Provide the (X, Y) coordinate of the cell's center where the given text is located.  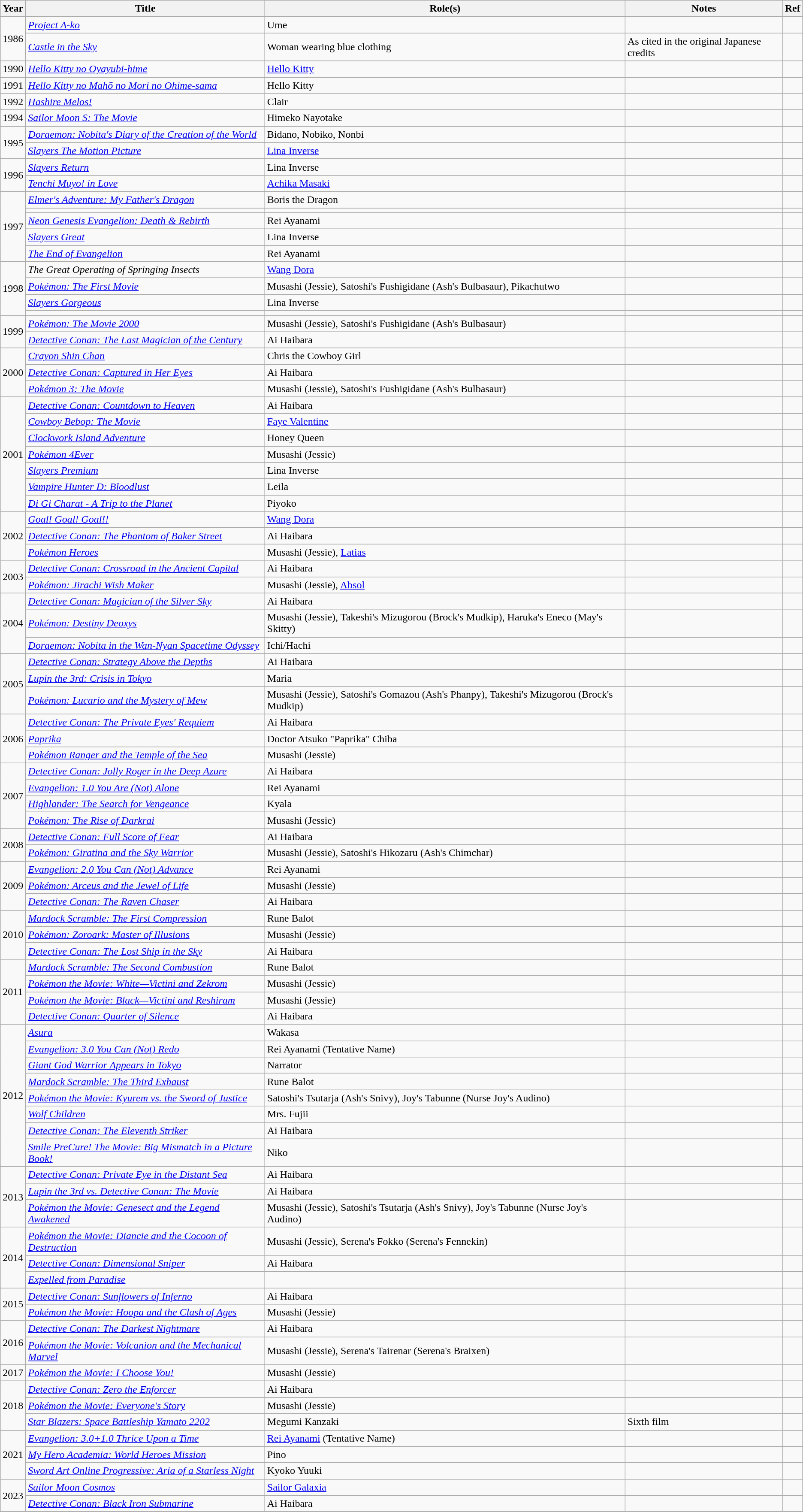
Wakasa (445, 1033)
Pokémon: Arceus and the Jewel of Life (145, 886)
1991 (13, 85)
My Hero Academia: World Heroes Mission (145, 1455)
Musashi (Jessie), Satoshi's Hikozaru (Ash's Chimchar) (445, 853)
Musashi (Jessie), Satoshi's Fushigidane (Ash's Bulbasaur), Pikachutwo (445, 286)
1986 (13, 39)
Mrs. Fujii (445, 1114)
Pokémon the Movie: Volcanion and the Mechanical Marvel (145, 1351)
Honey Queen (445, 438)
Project A-ko (145, 25)
Musashi (Jessie), Satoshi's Tsutarja (Ash's Snivy), Joy's Tabunne (Nurse Joy's Audino) (445, 1213)
Detective Conan: The Raven Chaser (145, 902)
Detective Conan: Zero the Enforcer (145, 1389)
Pokémon the Movie: Diancie and the Cocoon of Destruction (145, 1241)
Title (145, 9)
1995 (13, 142)
Giant God Warrior Appears in Tokyo (145, 1065)
Goal! Goal! Goal!! (145, 520)
Cowboy Bebop: The Movie (145, 421)
Detective Conan: Jolly Roger in the Deep Azure (145, 771)
2023 (13, 1495)
Himeko Nayotake (445, 118)
Pokémon: Destiny Deoxys (145, 623)
Boris the Dragon (445, 200)
Hashire Melos! (145, 102)
Musashi (Jessie), Latias (445, 552)
Pokémon Heroes (145, 552)
Role(s) (445, 9)
Notes (703, 9)
2005 (13, 684)
Pokémon the Movie: Black—Victini and Reshiram (145, 1000)
Doraemon: Nobita in the Wan-Nyan Spacetime Odyssey (145, 645)
2014 (13, 1257)
Doctor Atsuko "Paprika" Chiba (445, 738)
Pokémon the Movie: Hoopa and the Clash of Ages (145, 1312)
Tenchi Muyo! in Love (145, 183)
Detective Conan: Magician of the Silver Sky (145, 601)
Pokémon: Giratina and the Sky Warrior (145, 853)
Detective Conan: The Lost Ship in the Sky (145, 951)
Evangelion: 1.0 You Are (Not) Alone (145, 788)
Musashi (Jessie), Serena's Tairenar (Serena's Braixen) (445, 1351)
Leila (445, 487)
Castle in the Sky (145, 47)
Detective Conan: Countdown to Heaven (145, 405)
Slayers The Motion Picture (145, 151)
Pokémon Ranger and the Temple of the Sea (145, 755)
1992 (13, 102)
Detective Conan: The Phantom of Baker Street (145, 536)
Di Gi Charat - A Trip to the Planet (145, 503)
Musashi (Jessie), Takeshi's Mizugorou (Brock's Mudkip), Haruka's Eneco (May's Skitty) (445, 623)
Detective Conan: Strategy Above the Depths (145, 662)
The Great Operating of Springing Insects (145, 270)
Pokémon the Movie: I Choose You! (145, 1373)
Evangelion: 2.0 You Can (Not) Advance (145, 869)
Paprika (145, 738)
Pokémon the Movie: Everyone's Story (145, 1406)
2006 (13, 738)
Slayers Great (145, 237)
Wolf Children (145, 1114)
Evangelion: 3.0 You Can (Not) Redo (145, 1049)
Sword Art Online Progressive: Aria of a Starless Night (145, 1471)
Clockwork Island Adventure (145, 438)
Slayers Gorgeous (145, 302)
Lupin the 3rd: Crisis in Tokyo (145, 678)
1994 (13, 118)
Mardock Scramble: The First Compression (145, 918)
Woman wearing blue clothing (445, 47)
Chris the Cowboy Girl (445, 356)
Sailor Galaxia (445, 1487)
Smile PreCure! The Movie: Big Mismatch in a Picture Book! (145, 1152)
Detective Conan: The Darkest Nightmare (145, 1329)
Pokémon the Movie: Genesect and the Legend Awakened (145, 1213)
2004 (13, 623)
Hello Kitty no Mahō no Mori no Ohime-sama (145, 85)
Pokémon: Jirachi Wish Maker (145, 585)
Lupin the 3rd vs. Detective Conan: The Movie (145, 1191)
2000 (13, 372)
2007 (13, 796)
Musashi (Jessie), Satoshi's Gomazou (Ash's Phanpy), Takeshi's Mizugorou (Brock's Mudkip) (445, 700)
Pokémon the Movie: White—Victini and Zekrom (145, 983)
Neon Genesis Evangelion: Death & Rebirth (145, 221)
Highlander: The Search for Vengeance (145, 804)
Satoshi's Tsutarja (Ash's Snivy), Joy's Tabunne (Nurse Joy's Audino) (445, 1098)
Ref (793, 9)
2011 (13, 992)
Niko (445, 1152)
Bidano, Nobiko, Nonbi (445, 134)
Detective Conan: Dimensional Sniper (145, 1263)
Mardock Scramble: The Third Exhaust (145, 1082)
2003 (13, 577)
Mardock Scramble: The Second Combustion (145, 967)
Expelled from Paradise (145, 1279)
Detective Conan: Full Score of Fear (145, 837)
Slayers Premium (145, 471)
2018 (13, 1406)
Pokémon the Movie: Kyurem vs. the Sword of Justice (145, 1098)
Kyoko Yuuki (445, 1471)
Year (13, 9)
Elmer's Adventure: My Father's Dragon (145, 200)
Evangelion: 3.0+1.0 Thrice Upon a Time (145, 1438)
Pino (445, 1455)
2009 (13, 886)
1998 (13, 288)
2017 (13, 1373)
Musashi (Jessie), Serena's Fokko (Serena's Fennekin) (445, 1241)
Detective Conan: Private Eye in the Distant Sea (145, 1175)
Pokémon: Zoroark: Master of Illusions (145, 934)
Achika Masaki (445, 183)
1999 (13, 332)
Doraemon: Nobita's Diary of the Creation of the World (145, 134)
As cited in the original Japanese credits (703, 47)
Piyoko (445, 503)
Detective Conan: The Eleventh Striker (145, 1131)
2021 (13, 1455)
2008 (13, 845)
Slayers Return (145, 167)
Detective Conan: Crossroad in the Ancient Capital (145, 569)
Hello Kitty no Oyayubi-hime (145, 69)
2015 (13, 1304)
Clair (445, 102)
2001 (13, 454)
Maria (445, 678)
Ume (445, 25)
Sailor Moon Cosmos (145, 1487)
Pokémon 3: The Movie (145, 389)
Detective Conan: Captured in Her Eyes (145, 372)
1996 (13, 175)
2013 (13, 1197)
Sailor Moon S: The Movie (145, 118)
Ichi/Hachi (445, 645)
Detective Conan: Quarter of Silence (145, 1016)
Faye Valentine (445, 421)
Detective Conan: Black Iron Submarine (145, 1503)
The End of Evangelion (145, 254)
1997 (13, 227)
Vampire Hunter D: Bloodlust (145, 487)
2002 (13, 536)
Asura (145, 1033)
2012 (13, 1096)
Pokémon: The Movie 2000 (145, 324)
Pokémon: The First Movie (145, 286)
Detective Conan: The Last Magician of the Century (145, 340)
Crayon Shin Chan (145, 356)
Kyala (445, 804)
Star Blazers: Space Battleship Yamato 2202 (145, 1422)
Musashi (Jessie), Absol (445, 585)
Pokémon: The Rise of Darkrai (145, 820)
1990 (13, 69)
Sixth film (703, 1422)
Megumi Kanzaki (445, 1422)
Detective Conan: Sunflowers of Inferno (145, 1296)
2016 (13, 1343)
Narrator (445, 1065)
Pokémon: Lucario and the Mystery of Mew (145, 700)
Pokémon 4Ever (145, 454)
2010 (13, 934)
Detective Conan: The Private Eyes' Requiem (145, 722)
